Identify which cell holds the provided text, then report its (X, Y) central coordinate. 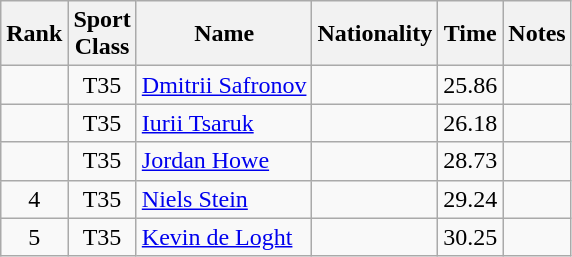
28.73 (470, 161)
25.86 (470, 85)
5 (34, 237)
26.18 (470, 123)
Notes (537, 34)
Time (470, 34)
29.24 (470, 199)
Iurii Tsaruk (224, 123)
Dmitrii Safronov (224, 85)
Nationality (375, 34)
Kevin de Loght (224, 237)
SportClass (102, 34)
Niels Stein (224, 199)
30.25 (470, 237)
Rank (34, 34)
4 (34, 199)
Jordan Howe (224, 161)
Name (224, 34)
